Identify which cell holds the provided text, then report its [X, Y] central coordinate. 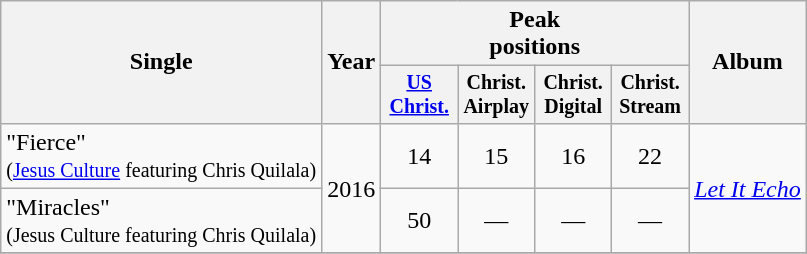
"Fierce" (Jesus Culture featuring Chris Quilala) [162, 156]
Year [352, 62]
Let It Echo [748, 188]
Single [162, 62]
22 [650, 156]
Peakpositions [535, 34]
Album [748, 62]
US Christ. [420, 94]
50 [420, 220]
15 [496, 156]
16 [574, 156]
Christ. Airplay [496, 94]
14 [420, 156]
Christ. Digital [574, 94]
"Miracles" (Jesus Culture featuring Chris Quilala) [162, 220]
Christ. Stream [650, 94]
2016 [352, 188]
